Output the [X, Y] coordinate of the center of the cell containing the given text.  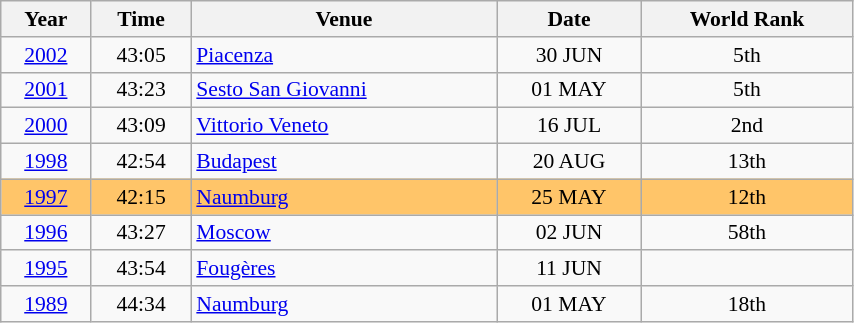
1995 [46, 269]
43:27 [141, 233]
43:05 [141, 55]
Time [141, 19]
Vittorio Veneto [344, 126]
44:34 [141, 304]
18th [746, 304]
58th [746, 233]
Piacenza [344, 55]
Year [46, 19]
20 AUG [570, 162]
42:15 [141, 197]
43:23 [141, 90]
1997 [46, 197]
2001 [46, 90]
11 JUN [570, 269]
16 JUL [570, 126]
43:09 [141, 126]
42:54 [141, 162]
43:54 [141, 269]
13th [746, 162]
Fougères [344, 269]
World Rank [746, 19]
2002 [46, 55]
Moscow [344, 233]
1996 [46, 233]
12th [746, 197]
Date [570, 19]
Venue [344, 19]
30 JUN [570, 55]
2000 [46, 126]
1989 [46, 304]
25 MAY [570, 197]
1998 [46, 162]
Sesto San Giovanni [344, 90]
Budapest [344, 162]
02 JUN [570, 233]
2nd [746, 126]
